Provide the (X, Y) coordinate of the cell's center where the given text is located.  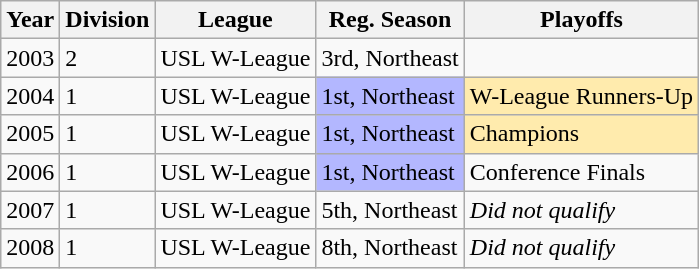
Year (30, 20)
Division (108, 20)
League (236, 20)
8th, Northeast (390, 248)
2006 (30, 172)
W-League Runners-Up (581, 96)
3rd, Northeast (390, 58)
Reg. Season (390, 20)
Champions (581, 134)
2 (108, 58)
5th, Northeast (390, 210)
2005 (30, 134)
Playoffs (581, 20)
2008 (30, 248)
Conference Finals (581, 172)
2007 (30, 210)
2003 (30, 58)
2004 (30, 96)
